Return [X, Y] of the center of cell containing provided text 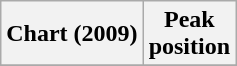
Peakposition [189, 34]
Chart (2009) [72, 34]
